Determine the [x, y] coordinate at the center of the cell enclosing the given text.  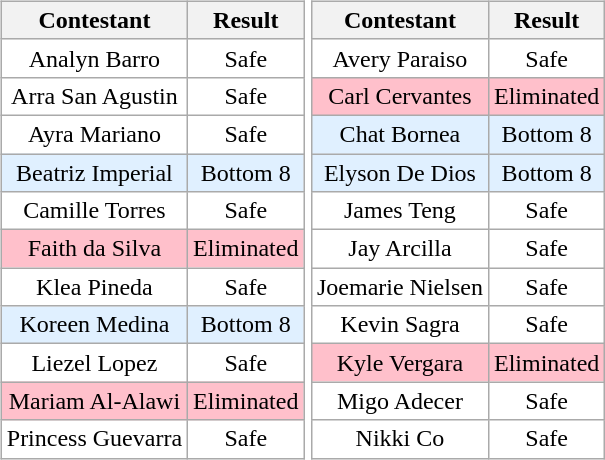
Nikki Co [400, 439]
Beatriz Imperial [94, 173]
Avery Paraiso [400, 58]
Liezel Lopez [94, 363]
Mariam Al-Alawi [94, 401]
Migo Adecer [400, 401]
Kevin Sagra [400, 325]
Chat Bornea [400, 134]
Ayra Mariano [94, 134]
Camille Torres [94, 211]
Koreen Medina [94, 325]
Klea Pineda [94, 287]
Elyson De Dios [400, 173]
Princess Guevarra [94, 439]
Joemarie Nielsen [400, 287]
James Teng [400, 211]
Arra San Agustin [94, 96]
Faith da Silva [94, 249]
Carl Cervantes [400, 96]
Analyn Barro [94, 58]
Jay Arcilla [400, 249]
Kyle Vergara [400, 363]
